Extract the (X, Y) coordinate from the center of the cell holding the provided text.  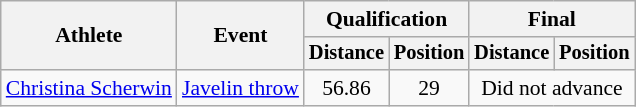
Did not advance (552, 88)
Javelin throw (240, 88)
Event (240, 36)
Final (552, 19)
29 (429, 88)
56.86 (346, 88)
Athlete (89, 36)
Christina Scherwin (89, 88)
Qualification (386, 19)
